Determine the (x, y) coordinate at the center of the cell enclosing the given text.  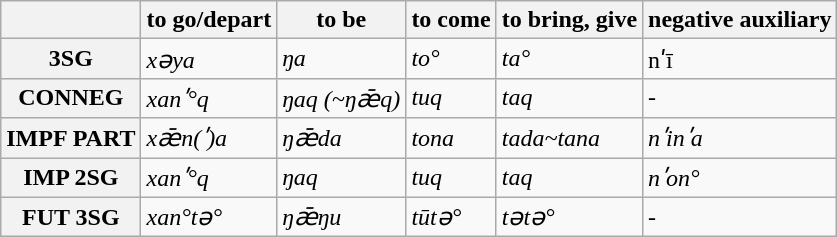
to come (451, 20)
nʹon° (740, 178)
3SG (71, 59)
IMPF PART (71, 138)
to be (342, 20)
ŋǣŋu (342, 217)
tūtə° (451, 217)
tətə° (569, 217)
nʹinʹa (740, 138)
to° (451, 59)
tona (451, 138)
to go/depart (209, 20)
xəya (209, 59)
to bring, give (569, 20)
ŋaq (342, 178)
FUT 3SG (71, 217)
ŋaq (~ŋǣq) (342, 98)
ŋǣda (342, 138)
negative auxiliary (740, 20)
tada~tana (569, 138)
nʹī (740, 59)
CONNEG (71, 98)
xan°tə° (209, 217)
ta° (569, 59)
xǣn(ʹ)a (209, 138)
IMP 2SG (71, 178)
ŋa (342, 59)
